From the cell containing the given text, extract its center point as [x, y] coordinate. 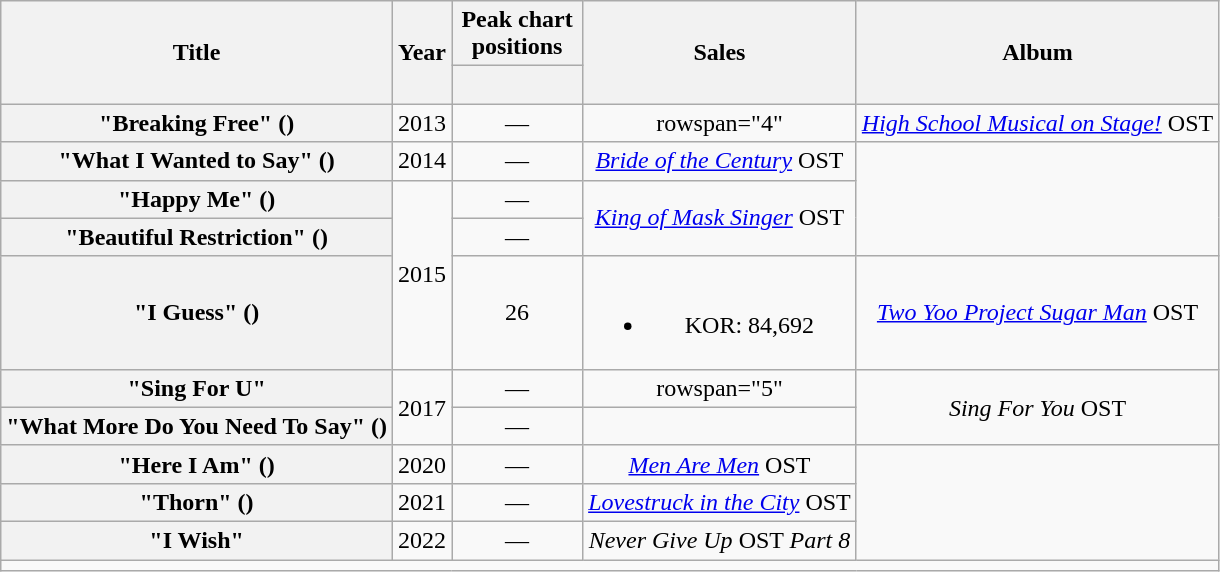
"Thorn" () [197, 502]
2022 [422, 540]
Sales [720, 52]
Never Give Up OST Part 8 [720, 540]
"Here I Am" () [197, 464]
"I Guess" () [197, 312]
Two Yoo Project Sugar Man OST [1037, 312]
2015 [422, 274]
Lovestruck in the City OST [720, 502]
2014 [422, 161]
Sing For You OST [1037, 407]
"I Wish" [197, 540]
"What More Do You Need To Say" () [197, 426]
"Happy Me" () [197, 199]
Men Are Men OST [720, 464]
Album [1037, 52]
Year [422, 52]
"What I Wanted to Say" () [197, 161]
King of Mask Singer OST [720, 218]
2013 [422, 123]
Peak chart positions [518, 34]
rowspan="5" [720, 388]
High School Musical on Stage! OST [1037, 123]
26 [518, 312]
Title [197, 52]
"Beautiful Restriction" () [197, 237]
rowspan="4" [720, 123]
Bride of the Century OST [720, 161]
2021 [422, 502]
2020 [422, 464]
KOR: 84,692 [720, 312]
"Sing For U" [197, 388]
2017 [422, 407]
"Breaking Free" () [197, 123]
